Extract the [x, y] coordinate from the center of the cell holding the provided text.  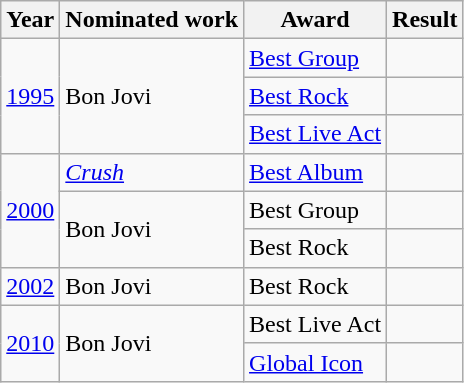
Award [316, 20]
2002 [30, 286]
Result [425, 20]
Global Icon [316, 362]
Year [30, 20]
Nominated work [152, 20]
2000 [30, 210]
1995 [30, 96]
2010 [30, 343]
Crush [152, 172]
Best Album [316, 172]
